Search for the cell housing the specified text and yield its [X, Y] center coordinate. 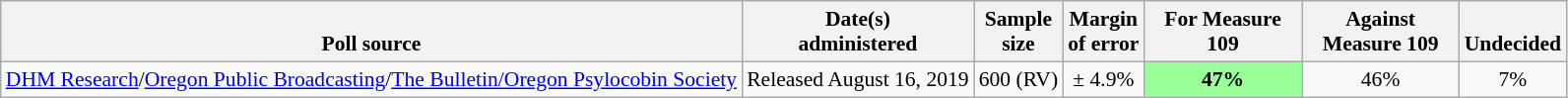
Undecided [1513, 32]
7% [1513, 79]
46% [1381, 79]
47% [1222, 79]
Marginof error [1103, 32]
Released August 16, 2019 [858, 79]
600 (RV) [1018, 79]
For Measure 109 [1222, 32]
Date(s)administered [858, 32]
Samplesize [1018, 32]
± 4.9% [1103, 79]
DHM Research/Oregon Public Broadcasting/The Bulletin/Oregon Psylocobin Society [371, 79]
Against Measure 109 [1381, 32]
Poll source [371, 32]
